Scan for the cell matching the given text and deliver its (x, y) coordinate at center. 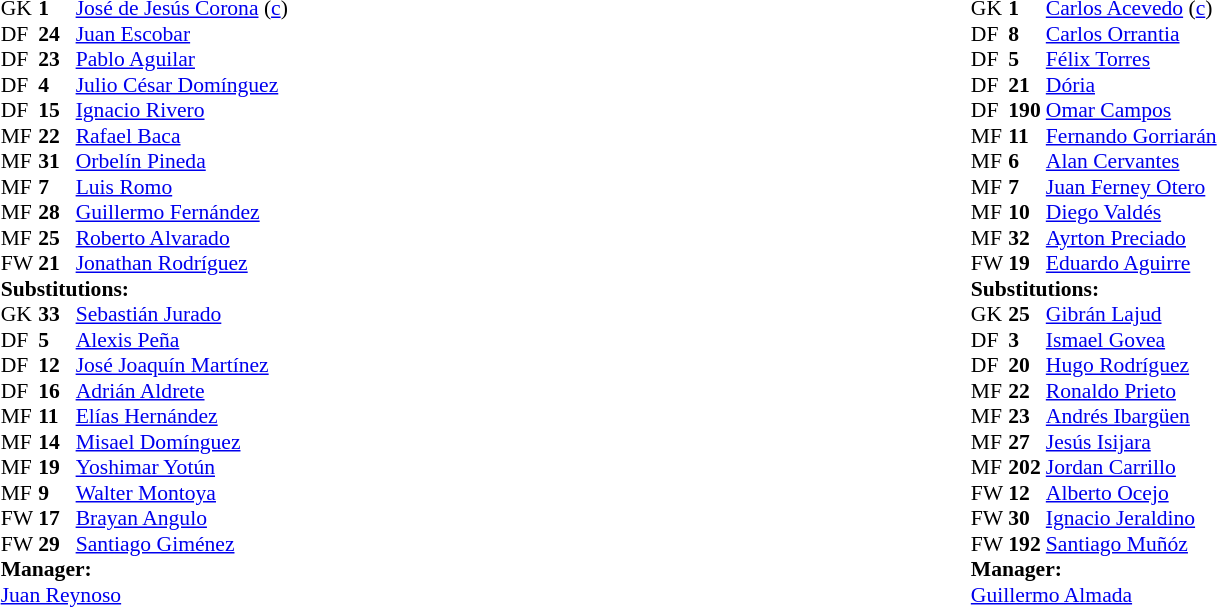
10 (1027, 213)
29 (57, 544)
9 (57, 493)
Dória (1132, 85)
27 (1027, 442)
14 (57, 442)
Jonathan Rodríguez (182, 263)
Jordan Carrillo (1132, 467)
31 (57, 161)
Ismael Govea (1132, 340)
192 (1027, 544)
6 (1027, 161)
Guillermo Fernández (182, 213)
4 (57, 85)
Ronaldo Prieto (1132, 391)
Sebastián Jurado (182, 315)
Julio César Domínguez (182, 85)
Félix Torres (1132, 59)
8 (1027, 34)
20 (1027, 365)
33 (57, 315)
Alberto Ocejo (1132, 493)
15 (57, 111)
Ignacio Jeraldino (1132, 519)
16 (57, 391)
Fernando Gorriarán (1132, 136)
Luis Romo (182, 187)
Andrés Ibargüen (1132, 417)
Elías Hernández (182, 417)
José Joaquín Martínez (182, 365)
Pablo Aguilar (182, 59)
Roberto Alvarado (182, 238)
Omar Campos (1132, 111)
24 (57, 34)
Jesús Isijara (1132, 442)
Ignacio Rivero (182, 111)
202 (1027, 467)
Eduardo Aguirre (1132, 263)
Juan Ferney Otero (1132, 187)
Juan Escobar (182, 34)
Walter Montoya (182, 493)
Diego Valdés (1132, 213)
Adrián Aldrete (182, 391)
Alan Cervantes (1132, 161)
Hugo Rodríguez (1132, 365)
Brayan Angulo (182, 519)
Misael Domínguez (182, 442)
Orbelín Pineda (182, 161)
Carlos Orrantia (1132, 34)
Gibrán Lajud (1132, 315)
28 (57, 213)
Yoshimar Yotún (182, 467)
32 (1027, 238)
Santiago Giménez (182, 544)
17 (57, 519)
190 (1027, 111)
Santiago Muñóz (1132, 544)
Alexis Peña (182, 340)
30 (1027, 519)
Ayrton Preciado (1132, 238)
Rafael Baca (182, 136)
3 (1027, 340)
